Return (x, y) of the center of cell containing provided text 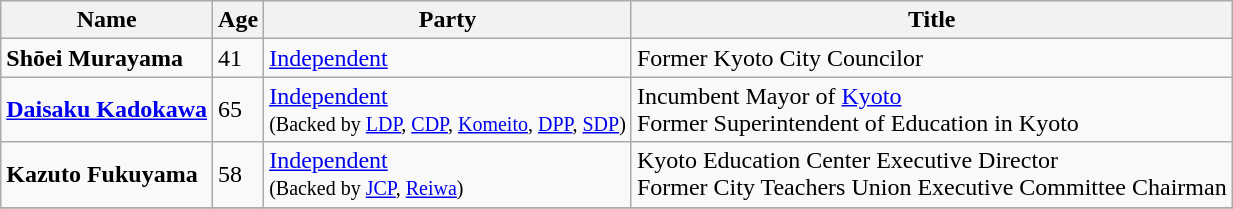
Party (448, 20)
Title (932, 20)
Kazuto Fukuyama (107, 174)
Daisaku Kadokawa (107, 110)
Shōei Murayama (107, 58)
Age (238, 20)
Name (107, 20)
65 (238, 110)
Former Kyoto City Councilor (932, 58)
Independent (448, 58)
Independent (Backed by JCP, Reiwa) (448, 174)
58 (238, 174)
Independent(Backed by LDP, CDP, Komeito, DPP, SDP) (448, 110)
Kyoto Education Center Executive DirectorFormer City Teachers Union Executive Committee Chairman (932, 174)
Incumbent Mayor of KyotoFormer Superintendent of Education in Kyoto (932, 110)
41 (238, 58)
